Return [x, y] of the center of cell containing provided text 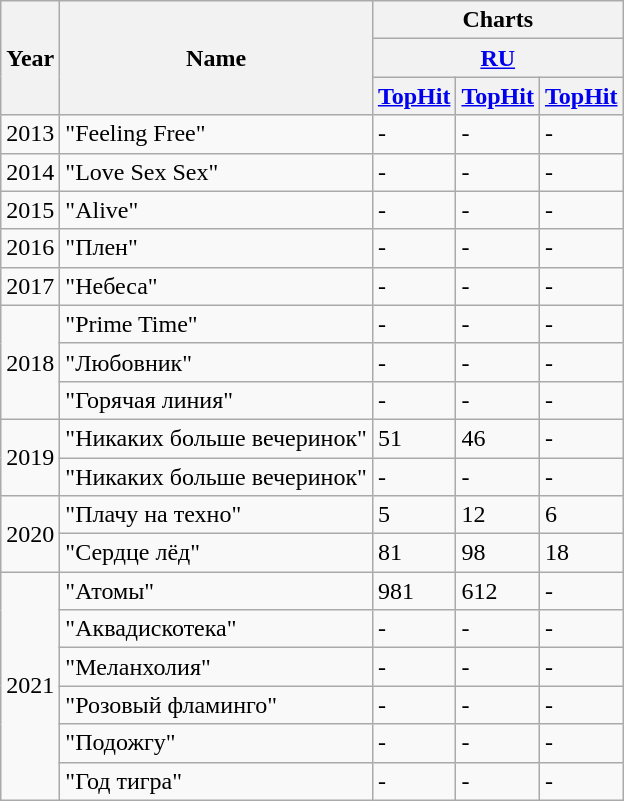
18 [581, 553]
81 [414, 553]
Charts [498, 20]
"Горячая линия" [216, 400]
2020 [30, 534]
"Плачу на техно" [216, 515]
51 [414, 438]
"Сердце лёд" [216, 553]
2015 [30, 210]
98 [498, 553]
12 [498, 515]
6 [581, 515]
2016 [30, 248]
"Feeling Free" [216, 134]
"Розовый фламинго" [216, 705]
"Плен" [216, 248]
2013 [30, 134]
"Prime Time" [216, 324]
"Подожгу" [216, 743]
"Аквадискотека" [216, 629]
2018 [30, 362]
612 [498, 591]
Year [30, 58]
"Атомы" [216, 591]
2014 [30, 172]
981 [414, 591]
2021 [30, 686]
"Love Sex Sex" [216, 172]
5 [414, 515]
Name [216, 58]
"Небеса" [216, 286]
RU [498, 58]
"Любовник" [216, 362]
46 [498, 438]
"Год тигра" [216, 781]
2019 [30, 457]
"Меланхолия" [216, 667]
"Alive" [216, 210]
2017 [30, 286]
